Identify which cell holds the provided text, then report its [X, Y] central coordinate. 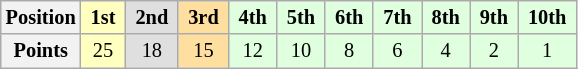
12 [253, 51]
15 [203, 51]
6th [349, 17]
Position [41, 17]
2 [494, 51]
2nd [152, 17]
4th [253, 17]
18 [152, 51]
10 [301, 51]
10th [547, 17]
25 [104, 51]
6 [397, 51]
8 [349, 51]
1 [547, 51]
7th [397, 17]
8th [446, 17]
4 [446, 51]
9th [494, 17]
5th [301, 17]
3rd [203, 17]
Points [41, 51]
1st [104, 17]
